Detect which cell encompasses the target text, then output its (x, y) center coordinate. 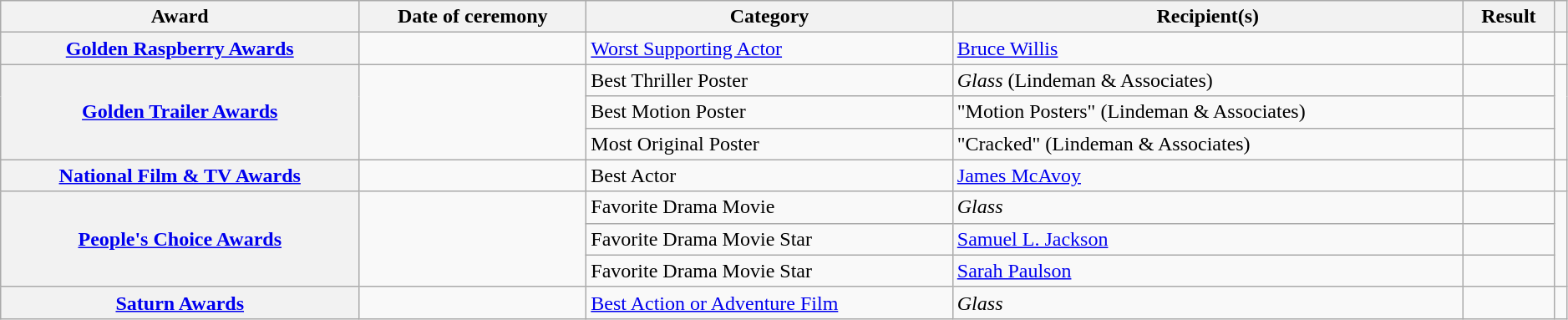
Best Motion Poster (769, 112)
Recipient(s) (1208, 17)
National Film & TV Awards (180, 175)
Golden Trailer Awards (180, 112)
Samuel L. Jackson (1208, 239)
Sarah Paulson (1208, 271)
Result (1509, 17)
Best Actor (769, 175)
Best Action or Adventure Film (769, 302)
Favorite Drama Movie (769, 207)
"Cracked" (Lindeman & Associates) (1208, 144)
Best Thriller Poster (769, 80)
Most Original Poster (769, 144)
Bruce Willis (1208, 48)
James McAvoy (1208, 175)
Award (180, 17)
Category (769, 17)
Worst Supporting Actor (769, 48)
Date of ceremony (473, 17)
People's Choice Awards (180, 239)
Golden Raspberry Awards (180, 48)
Glass (Lindeman & Associates) (1208, 80)
Saturn Awards (180, 302)
"Motion Posters" (Lindeman & Associates) (1208, 112)
